Output the [X, Y] coordinate of the center of the cell containing the given text.  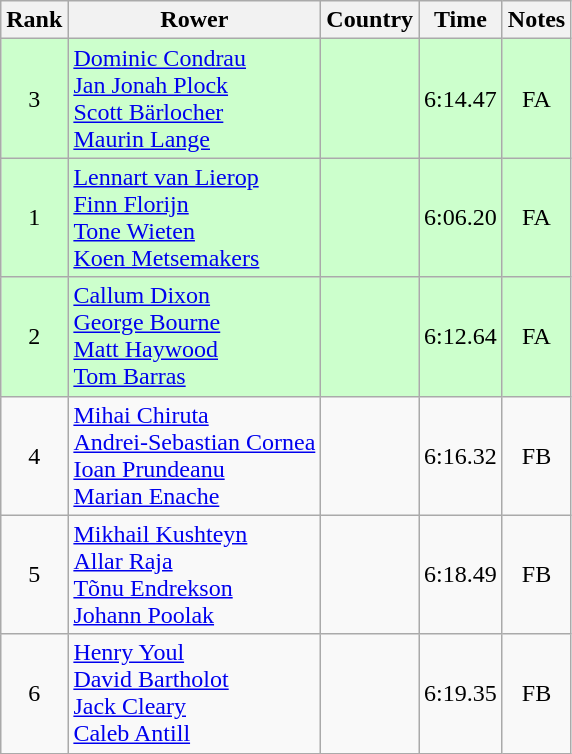
Henry YoulDavid BartholotJack ClearyCaleb Antill [194, 694]
5 [34, 574]
Time [461, 20]
Country [370, 20]
Dominic CondrauJan Jonah PlockScott BärlocherMaurin Lange [194, 98]
Notes [536, 20]
6:16.32 [461, 456]
6 [34, 694]
Callum DixonGeorge BourneMatt HaywoodTom Barras [194, 336]
1 [34, 218]
Lennart van LieropFinn FlorijnTone WietenKoen Metsemakers [194, 218]
6:14.47 [461, 98]
6:12.64 [461, 336]
6:18.49 [461, 574]
6:06.20 [461, 218]
Rower [194, 20]
Mihai ChirutaAndrei-Sebastian CorneaIoan PrundeanuMarian Enache [194, 456]
6:19.35 [461, 694]
Rank [34, 20]
Mikhail KushteynAllar RajaTõnu EndreksonJohann Poolak [194, 574]
4 [34, 456]
3 [34, 98]
2 [34, 336]
